Extract the (x, y) coordinate from the center of the cell holding the provided text.  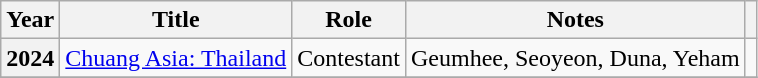
Year (30, 20)
Role (349, 20)
Geumhee, Seoyeon, Duna, Yeham (575, 58)
Title (176, 20)
Contestant (349, 58)
Chuang Asia: Thailand (176, 58)
Notes (575, 20)
2024 (30, 58)
